Find where the given text appears and provide that cell's center as [X, Y] coordinate. 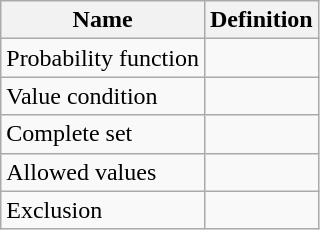
Definition [261, 20]
Name [103, 20]
Allowed values [103, 172]
Value condition [103, 96]
Exclusion [103, 210]
Complete set [103, 134]
Probability function [103, 58]
